Output the (X, Y) coordinate of the center of the cell containing the given text.  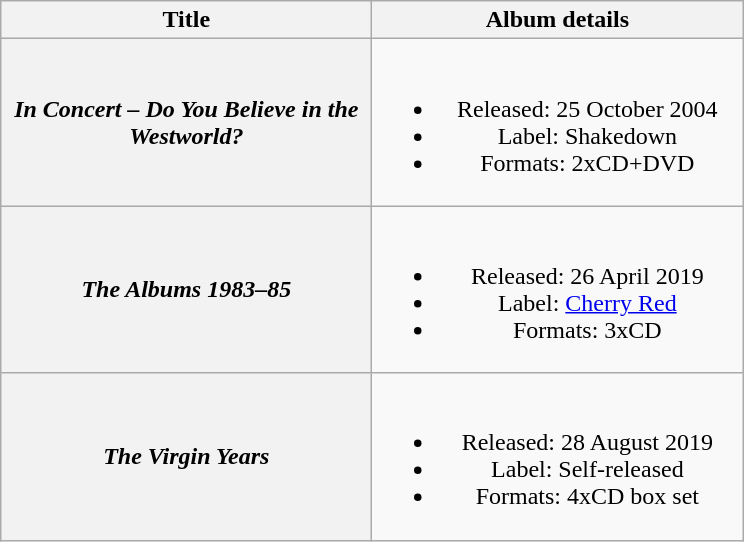
The Albums 1983–85 (186, 290)
Released: 28 August 2019Label: Self-releasedFormats: 4xCD box set (558, 456)
Released: 25 October 2004Label: ShakedownFormats: 2xCD+DVD (558, 122)
Title (186, 20)
Album details (558, 20)
The Virgin Years (186, 456)
In Concert – Do You Believe in the Westworld? (186, 122)
Released: 26 April 2019Label: Cherry RedFormats: 3xCD (558, 290)
